Pinpoint the cell where the given text exists, returning its (x, y) midpoint coordinate. 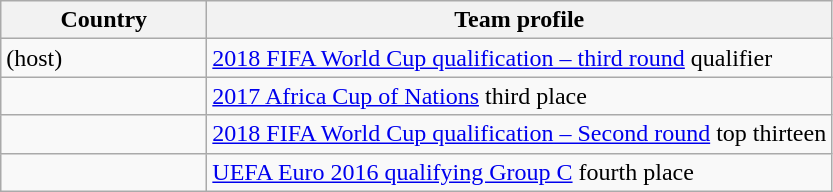
2018 FIFA World Cup qualification – Second round top thirteen (520, 134)
2018 FIFA World Cup qualification – third round qualifier (520, 58)
Country (104, 20)
Team profile (520, 20)
(host) (104, 58)
UEFA Euro 2016 qualifying Group C fourth place (520, 172)
2017 Africa Cup of Nations third place (520, 96)
